Detect which cell encompasses the target text, then output its (X, Y) center coordinate. 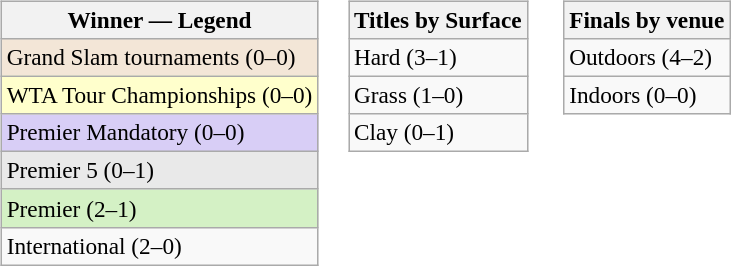
Outdoors (4–2) (647, 57)
Premier (2–1) (160, 208)
Indoors (0–0) (647, 95)
International (2–0) (160, 246)
Premier Mandatory (0–0) (160, 133)
Grass (1–0) (438, 95)
Titles by Surface (438, 20)
Hard (3–1) (438, 57)
Clay (0–1) (438, 133)
Grand Slam tournaments (0–0) (160, 57)
Finals by venue (647, 20)
Winner — Legend (160, 20)
WTA Tour Championships (0–0) (160, 95)
Premier 5 (0–1) (160, 171)
